Provide the (x, y) coordinate of the cell's center where the given text is located.  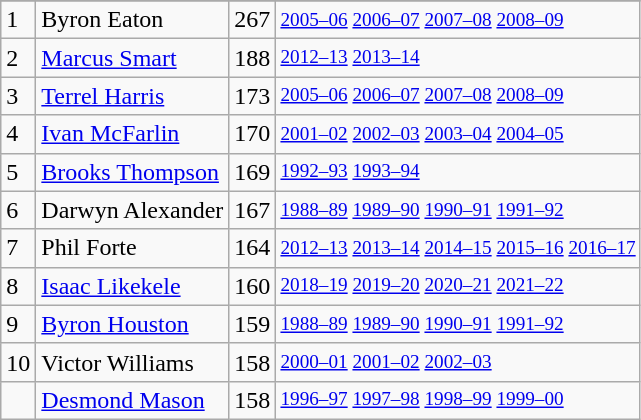
Isaac Likekele (132, 286)
10 (18, 362)
2018–19 2019–20 2020–21 2021–22 (458, 286)
7 (18, 248)
Phil Forte (132, 248)
167 (252, 210)
Brooks Thompson (132, 172)
164 (252, 248)
2012–13 2013–14 (458, 58)
3 (18, 96)
1992–93 1993–94 (458, 172)
1996–97 1997–98 1998–99 1999–00 (458, 400)
169 (252, 172)
267 (252, 20)
Darwyn Alexander (132, 210)
173 (252, 96)
Terrel Harris (132, 96)
2000–01 2001–02 2002–03 (458, 362)
188 (252, 58)
159 (252, 324)
9 (18, 324)
2001–02 2002–03 2003–04 2004–05 (458, 134)
Ivan McFarlin (132, 134)
Victor Williams (132, 362)
1 (18, 20)
Byron Eaton (132, 20)
Desmond Mason (132, 400)
5 (18, 172)
2 (18, 58)
8 (18, 286)
160 (252, 286)
Byron Houston (132, 324)
Marcus Smart (132, 58)
4 (18, 134)
6 (18, 210)
2012–13 2013–14 2014–15 2015–16 2016–17 (458, 248)
170 (252, 134)
